For the text-containing cell, return its midpoint in (x, y) coordinate format. 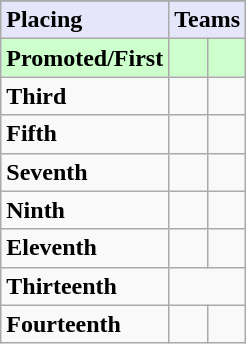
Third (85, 96)
Fourteenth (85, 324)
Promoted/First (85, 58)
Thirteenth (85, 286)
Placing (85, 20)
Eleventh (85, 248)
Seventh (85, 172)
Teams (208, 20)
Fifth (85, 134)
Ninth (85, 210)
